From the cell containing the given text, extract its center point as [X, Y] coordinate. 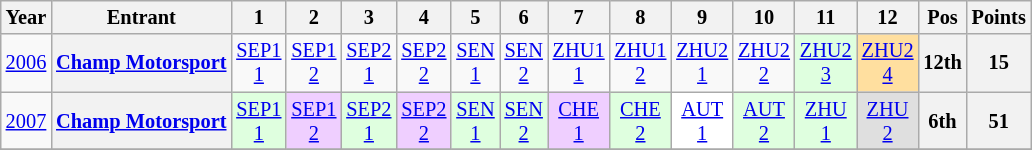
ZHU12 [641, 63]
6 [524, 17]
Year [26, 17]
Entrant [141, 17]
12th [942, 63]
3 [368, 17]
ZHU21 [702, 63]
11 [826, 17]
2007 [26, 121]
4 [424, 17]
ZHU23 [826, 63]
8 [641, 17]
AUT1 [702, 121]
ZHU11 [579, 63]
ZHU2 [888, 121]
5 [475, 17]
2006 [26, 63]
9 [702, 17]
6th [942, 121]
10 [764, 17]
ZHU24 [888, 63]
Pos [942, 17]
2 [314, 17]
7 [579, 17]
ZHU1 [826, 121]
ZHU22 [764, 63]
12 [888, 17]
CHE1 [579, 121]
CHE2 [641, 121]
AUT2 [764, 121]
1 [258, 17]
51 [999, 121]
Points [999, 17]
15 [999, 63]
